Capture the cell that displays the provided text and extract its [x, y] central coordinate. 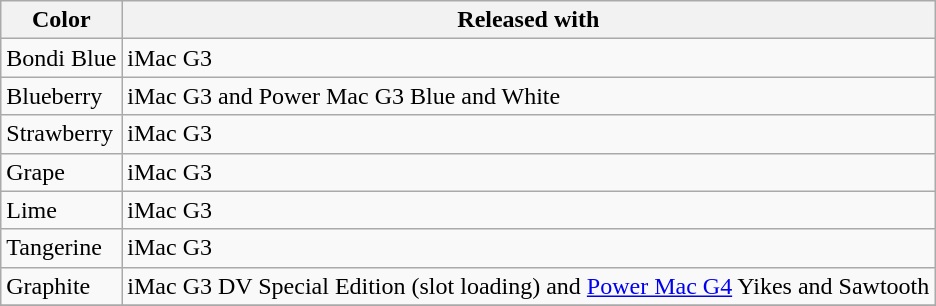
Tangerine [62, 248]
Graphite [62, 286]
Strawberry [62, 134]
Released with [528, 20]
iMac G3 DV Special Edition (slot loading) and Power Mac G4 Yikes and Sawtooth [528, 286]
iMac G3 and Power Mac G3 Blue and White [528, 96]
Blueberry [62, 96]
Color [62, 20]
Lime [62, 210]
Grape [62, 172]
Bondi Blue [62, 58]
